Pinpoint the cell where the given text exists, returning its [X, Y] midpoint coordinate. 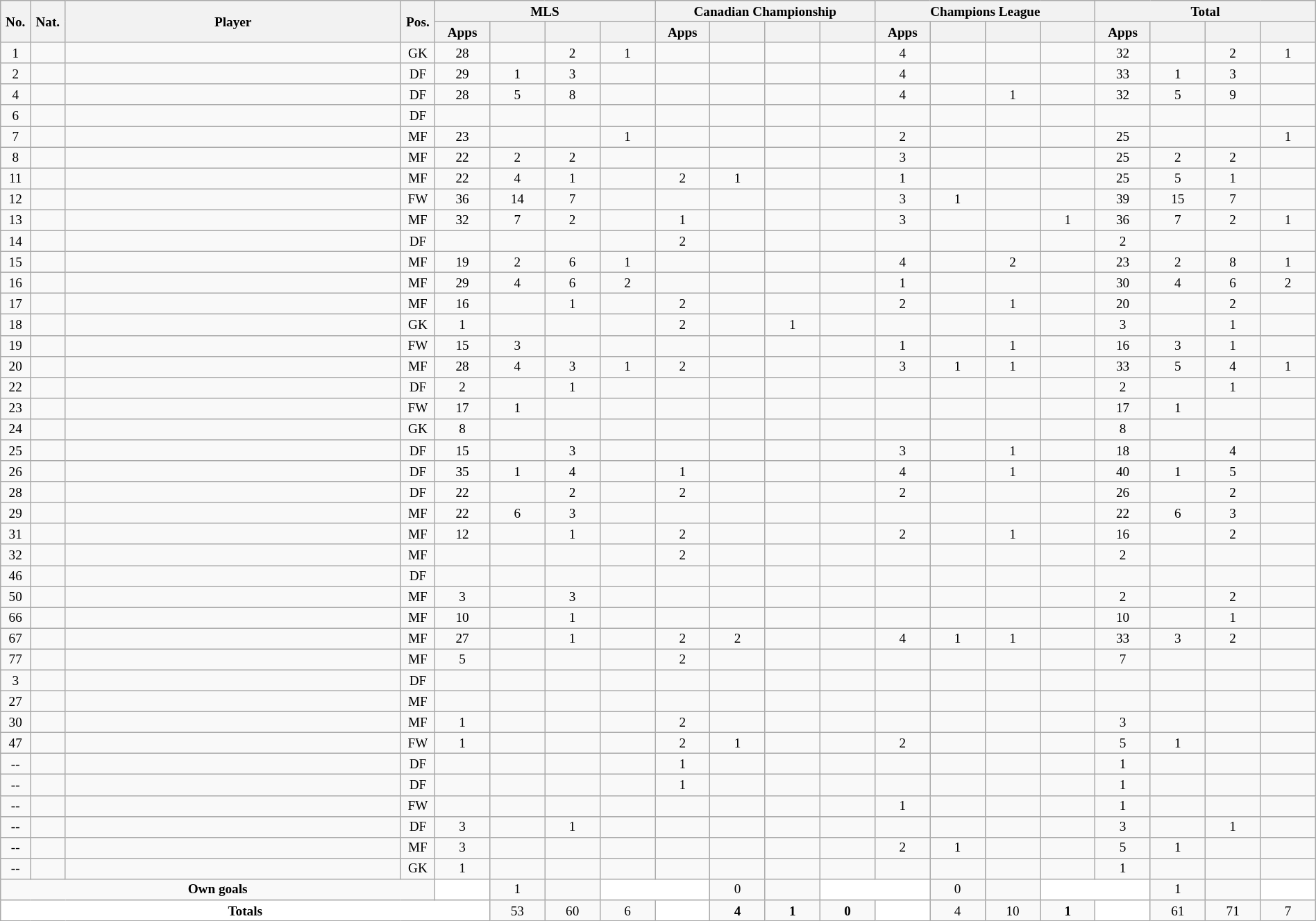
77 [15, 659]
Champions League [986, 11]
9 [1233, 94]
50 [15, 596]
Canadian Championship [765, 11]
53 [518, 911]
46 [15, 575]
Own goals [218, 889]
No. [15, 22]
24 [15, 429]
Player [233, 22]
MLS [544, 11]
Total [1205, 11]
Pos. [418, 22]
11 [15, 178]
47 [15, 743]
40 [1123, 471]
13 [15, 220]
Nat. [48, 22]
31 [15, 534]
39 [1123, 199]
Totals [246, 911]
71 [1233, 911]
61 [1177, 911]
60 [572, 911]
67 [15, 639]
35 [462, 471]
66 [15, 618]
